Determine the [X, Y] coordinate at the center of the cell enclosing the given text.  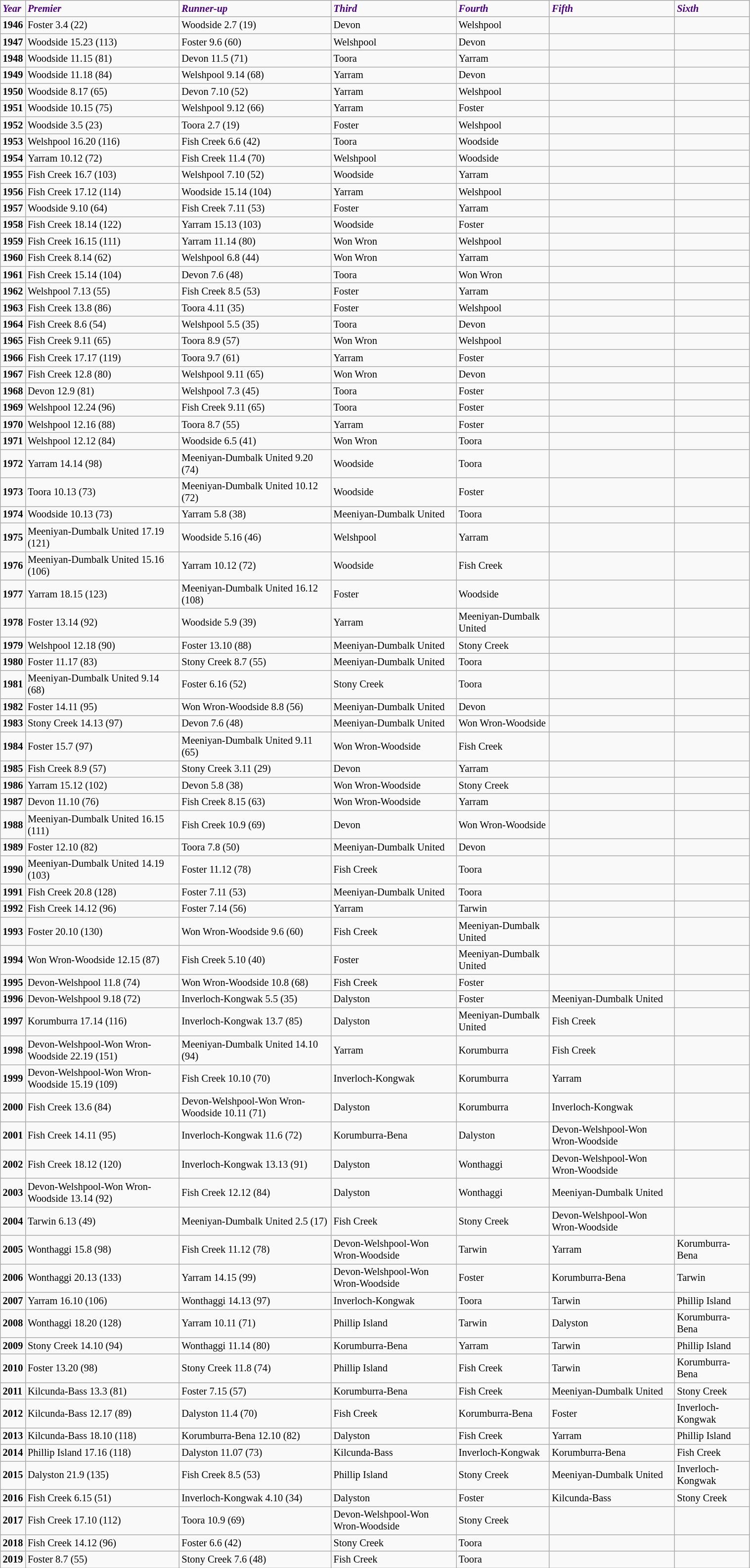
1980 [13, 662]
2007 [13, 1301]
Fish Creek 11.12 (78) [255, 1250]
Year [13, 8]
Meeniyan-Dumbalk United 9.11 (65) [255, 746]
2017 [13, 1521]
1966 [13, 358]
Meeniyan-Dumbalk United 15.16 (106) [102, 566]
Woodside 15.14 (104) [255, 192]
Stony Creek 8.7 (55) [255, 662]
Wonthaggi 14.13 (97) [255, 1301]
1967 [13, 375]
Devon 5.8 (38) [255, 785]
1957 [13, 208]
1951 [13, 108]
Yarram 18.15 (123) [102, 594]
Meeniyan-Dumbalk United 10.12 (72) [255, 492]
1946 [13, 25]
Foster 13.20 (98) [102, 1368]
2010 [13, 1368]
Yarram 15.13 (103) [255, 225]
Phillip Island 17.16 (118) [102, 1453]
1956 [13, 192]
Premier [102, 8]
Toora 10.9 (69) [255, 1521]
1985 [13, 769]
Devon 11.10 (76) [102, 802]
Woodside 3.5 (23) [102, 125]
Inverloch-Kongwak 13.7 (85) [255, 1021]
Toora 7.8 (50) [255, 847]
2018 [13, 1543]
Fish Creek 8.6 (54) [102, 325]
Meeniyan-Dumbalk United 17.19 (121) [102, 537]
Yarram 14.14 (98) [102, 464]
1979 [13, 645]
Toora 9.7 (61) [255, 358]
Welshpool 9.11 (65) [255, 375]
Foster 13.10 (88) [255, 645]
Foster 7.14 (56) [255, 909]
Welshpool 7.3 (45) [255, 391]
Won Wron-Woodside 9.6 (60) [255, 932]
Foster 9.6 (60) [255, 42]
1959 [13, 242]
Fish Creek 16.15 (111) [102, 242]
2013 [13, 1436]
1949 [13, 75]
Inverloch-Kongwak 13.13 (91) [255, 1164]
Yarram 14.15 (99) [255, 1278]
Foster 7.15 (57) [255, 1391]
1984 [13, 746]
Woodside 10.15 (75) [102, 108]
Toora 10.13 (73) [102, 492]
Wonthaggi 18.20 (128) [102, 1323]
2002 [13, 1164]
Yarram 15.12 (102) [102, 785]
Foster 6.6 (42) [255, 1543]
Stony Creek 14.13 (97) [102, 723]
Fish Creek 6.6 (42) [255, 142]
1986 [13, 785]
1958 [13, 225]
Foster 8.7 (55) [102, 1560]
Fish Creek 17.17 (119) [102, 358]
Foster 20.10 (130) [102, 932]
1994 [13, 960]
1989 [13, 847]
Stony Creek 11.8 (74) [255, 1368]
1977 [13, 594]
Kilcunda-Bass 13.3 (81) [102, 1391]
Third [394, 8]
Woodside 5.9 (39) [255, 623]
Devon-Welshpool 11.8 (74) [102, 982]
1988 [13, 825]
Meeniyan-Dumbalk United 9.20 (74) [255, 464]
Fish Creek 11.4 (70) [255, 158]
Won Wron-Woodside 10.8 (68) [255, 982]
1993 [13, 932]
Inverloch-Kongwak 5.5 (35) [255, 999]
Woodside 9.10 (64) [102, 208]
Welshpool 6.8 (44) [255, 258]
1953 [13, 142]
1976 [13, 566]
Welshpool 7.13 (55) [102, 291]
Fish Creek 8.14 (62) [102, 258]
Woodside 10.13 (73) [102, 514]
1978 [13, 623]
1954 [13, 158]
1995 [13, 982]
Meeniyan-Dumbalk United 16.12 (108) [255, 594]
1974 [13, 514]
2019 [13, 1560]
Stony Creek 14.10 (94) [102, 1346]
Fish Creek 13.8 (86) [102, 308]
Welshpool 7.10 (52) [255, 175]
2000 [13, 1107]
Foster 7.11 (53) [255, 892]
Foster 15.7 (97) [102, 746]
1969 [13, 408]
Fish Creek 17.12 (114) [102, 192]
1996 [13, 999]
Fish Creek 14.11 (95) [102, 1136]
2016 [13, 1498]
Fish Creek 12.12 (84) [255, 1192]
Yarram 10.11 (71) [255, 1323]
Dalyston 11.07 (73) [255, 1453]
Welshpool 9.14 (68) [255, 75]
Tarwin 6.13 (49) [102, 1221]
Fish Creek 18.14 (122) [102, 225]
Woodside 2.7 (19) [255, 25]
Won Wron-Woodside 12.15 (87) [102, 960]
1968 [13, 391]
Toora 8.7 (55) [255, 424]
Woodside 15.23 (113) [102, 42]
1961 [13, 275]
Meeniyan-Dumbalk United 16.15 (111) [102, 825]
Foster 3.4 (22) [102, 25]
1999 [13, 1079]
Fish Creek 16.7 (103) [102, 175]
2006 [13, 1278]
1948 [13, 58]
1950 [13, 92]
1997 [13, 1021]
Devon 7.10 (52) [255, 92]
Welshpool 12.16 (88) [102, 424]
1981 [13, 684]
1971 [13, 441]
Meeniyan-Dumbalk United 9.14 (68) [102, 684]
1964 [13, 325]
Foster 14.11 (95) [102, 707]
Fish Creek 18.12 (120) [102, 1164]
Dalyston 11.4 (70) [255, 1413]
Woodside 8.17 (65) [102, 92]
2005 [13, 1250]
Meeniyan-Dumbalk United 2.5 (17) [255, 1221]
1965 [13, 341]
Inverloch-Kongwak 11.6 (72) [255, 1136]
Meeniyan-Dumbalk United 14.10 (94) [255, 1050]
Woodside 5.16 (46) [255, 537]
Foster 13.14 (92) [102, 623]
Devon-Welshpool-Won Wron-Woodside 10.11 (71) [255, 1107]
Fish Creek 20.8 (128) [102, 892]
1998 [13, 1050]
1992 [13, 909]
Meeniyan-Dumbalk United 14.19 (103) [102, 870]
2014 [13, 1453]
1970 [13, 424]
1963 [13, 308]
2011 [13, 1391]
Fish Creek 17.10 (112) [102, 1521]
1952 [13, 125]
Wonthaggi 11.14 (80) [255, 1346]
Welshpool 12.24 (96) [102, 408]
Welshpool 12.12 (84) [102, 441]
1991 [13, 892]
Devon-Welshpool-Won Wron-Woodside 15.19 (109) [102, 1079]
1975 [13, 537]
Yarram 16.10 (106) [102, 1301]
Yarram 5.8 (38) [255, 514]
Fish Creek 7.11 (53) [255, 208]
Korumburra 17.14 (116) [102, 1021]
Fish Creek 12.8 (80) [102, 375]
Devon-Welshpool 9.18 (72) [102, 999]
Dalyston 21.9 (135) [102, 1475]
Wonthaggi 15.8 (98) [102, 1250]
1972 [13, 464]
Woodside 11.18 (84) [102, 75]
2009 [13, 1346]
Won Wron-Woodside 8.8 (56) [255, 707]
1982 [13, 707]
Welshpool 16.20 (116) [102, 142]
Fish Creek 13.6 (84) [102, 1107]
Fifth [612, 8]
2015 [13, 1475]
2012 [13, 1413]
Fish Creek 15.14 (104) [102, 275]
Sixth [712, 8]
Fish Creek 8.9 (57) [102, 769]
Stony Creek 3.11 (29) [255, 769]
Fish Creek 5.10 (40) [255, 960]
1960 [13, 258]
Foster 6.16 (52) [255, 684]
2001 [13, 1136]
Foster 12.10 (82) [102, 847]
Wonthaggi 20.13 (133) [102, 1278]
Yarram 11.14 (80) [255, 242]
Toora 2.7 (19) [255, 125]
2008 [13, 1323]
1947 [13, 42]
2004 [13, 1221]
Kilcunda-Bass 18.10 (118) [102, 1436]
Devon-Welshpool-Won Wron-Woodside 13.14 (92) [102, 1192]
1987 [13, 802]
1955 [13, 175]
Foster 11.17 (83) [102, 662]
Toora 8.9 (57) [255, 341]
Runner-up [255, 8]
Fish Creek 6.15 (51) [102, 1498]
Welshpool 9.12 (66) [255, 108]
Fish Creek 10.10 (70) [255, 1079]
Inverloch-Kongwak 4.10 (34) [255, 1498]
Devon 12.9 (81) [102, 391]
Welshpool 12.18 (90) [102, 645]
Devon 11.5 (71) [255, 58]
Welshpool 5.5 (35) [255, 325]
Fourth [503, 8]
2003 [13, 1192]
Devon-Welshpool-Won Wron-Woodside 22.19 (151) [102, 1050]
Woodside 6.5 (41) [255, 441]
Stony Creek 7.6 (48) [255, 1560]
1990 [13, 870]
Toora 4.11 (35) [255, 308]
Korumburra-Bena 12.10 (82) [255, 1436]
Woodside 11.15 (81) [102, 58]
1973 [13, 492]
1962 [13, 291]
Kilcunda-Bass 12.17 (89) [102, 1413]
1983 [13, 723]
Fish Creek 8.15 (63) [255, 802]
Fish Creek 10.9 (69) [255, 825]
Foster 11.12 (78) [255, 870]
